Detect which cell encompasses the target text, then output its [X, Y] center coordinate. 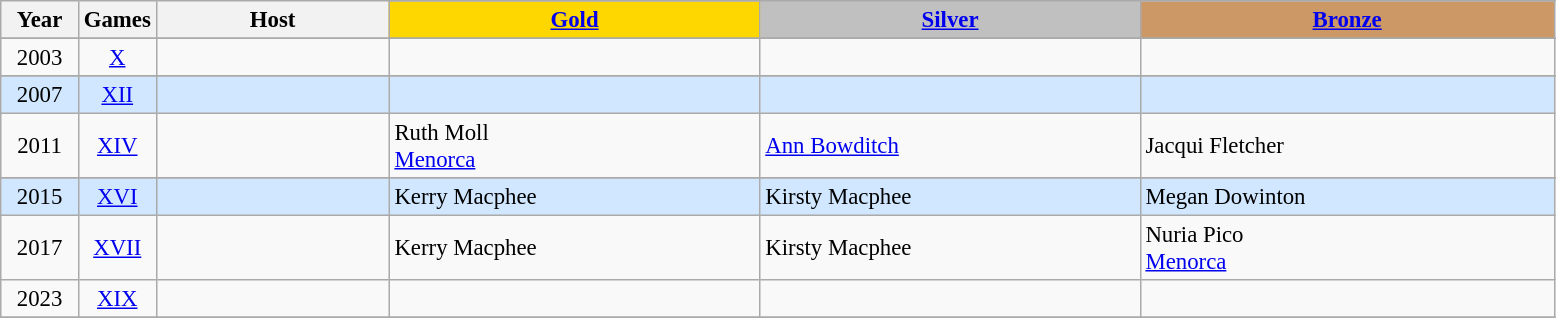
XIV [117, 146]
2003 [40, 58]
XVII [117, 248]
Ann Bowditch [950, 146]
Silver [950, 20]
X [117, 58]
2023 [40, 299]
Nuria Pico Menorca [1347, 248]
XVI [117, 197]
Host [272, 20]
2007 [40, 95]
Jacqui Fletcher [1347, 146]
Year [40, 20]
Games [117, 20]
2015 [40, 197]
Ruth Moll Menorca [574, 146]
Gold [574, 20]
2011 [40, 146]
2017 [40, 248]
Megan Dowinton [1347, 197]
Bronze [1347, 20]
XII [117, 95]
XIX [117, 299]
